Pinpoint the cell where the given text exists, returning its [x, y] midpoint coordinate. 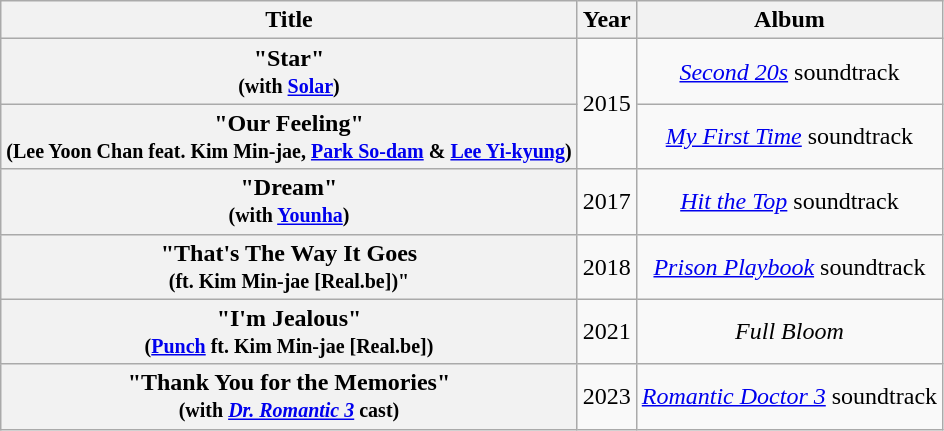
Hit the Top soundtrack [789, 202]
Title [289, 20]
2018 [606, 266]
2015 [606, 104]
Prison Playbook soundtrack [789, 266]
"Thank You for the Memories" (with Dr. Romantic 3 cast) [289, 396]
"I'm Jealous" (Punch ft. Kim Min-jae [Real.be]) [289, 332]
"Star" (with Solar) [289, 72]
"Our Feeling" (Lee Yoon Chan feat. Kim Min-jae, Park So-dam & Lee Yi-kyung) [289, 136]
Year [606, 20]
2023 [606, 396]
Full Bloom [789, 332]
2021 [606, 332]
"Dream" (with Younha) [289, 202]
Romantic Doctor 3 soundtrack [789, 396]
"That's The Way It Goes (ft. Kim Min-jae [Real.be])" [289, 266]
Album [789, 20]
My First Time soundtrack [789, 136]
2017 [606, 202]
Second 20s soundtrack [789, 72]
